Output the [X, Y] coordinate of the center of the cell containing the given text.  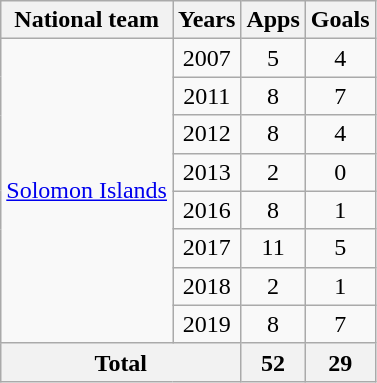
2016 [206, 210]
Total [121, 362]
2013 [206, 172]
National team [87, 20]
2017 [206, 248]
Apps [273, 20]
2018 [206, 286]
Goals [340, 20]
52 [273, 362]
2007 [206, 58]
29 [340, 362]
2011 [206, 96]
2019 [206, 324]
Solomon Islands [87, 191]
2012 [206, 134]
11 [273, 248]
0 [340, 172]
Years [206, 20]
